Determine the [x, y] coordinate at the center of the cell enclosing the given text.  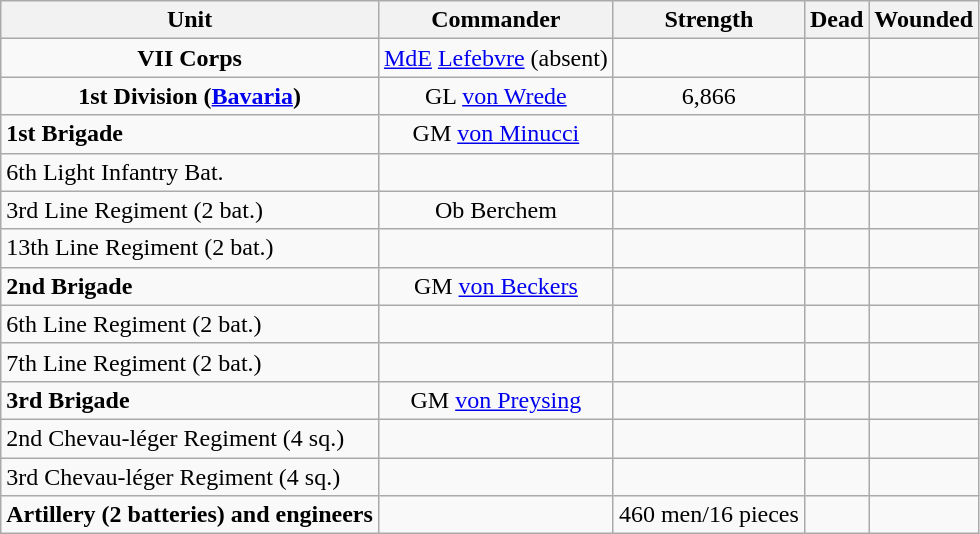
7th Line Regiment (2 bat.) [190, 362]
Unit [190, 20]
6th Line Regiment (2 bat.) [190, 324]
6,866 [708, 96]
2nd Chevau-léger Regiment (4 sq.) [190, 438]
1st Brigade [190, 134]
GM von Minucci [496, 134]
2nd Brigade [190, 286]
Commander [496, 20]
Artillery (2 batteries) and engineers [190, 515]
GL von Wrede [496, 96]
3rd Line Regiment (2 bat.) [190, 210]
GM von Preysing [496, 400]
MdE Lefebvre (absent) [496, 58]
13th Line Regiment (2 bat.) [190, 248]
Ob Berchem [496, 210]
Strength [708, 20]
Wounded [924, 20]
GM von Beckers [496, 286]
3rd Brigade [190, 400]
460 men/16 pieces [708, 515]
6th Light Infantry Bat. [190, 172]
Dead [836, 20]
3rd Chevau-léger Regiment (4 sq.) [190, 477]
1st Division (Bavaria) [190, 96]
VII Corps [190, 58]
